Return the [x, y] coordinate for the center point of the cell that contains the specified text.  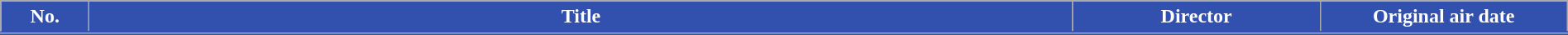
No. [45, 17]
Title [581, 17]
Original air date [1444, 17]
Director [1196, 17]
